Extract the [x, y] coordinate from the center of the cell holding the provided text.  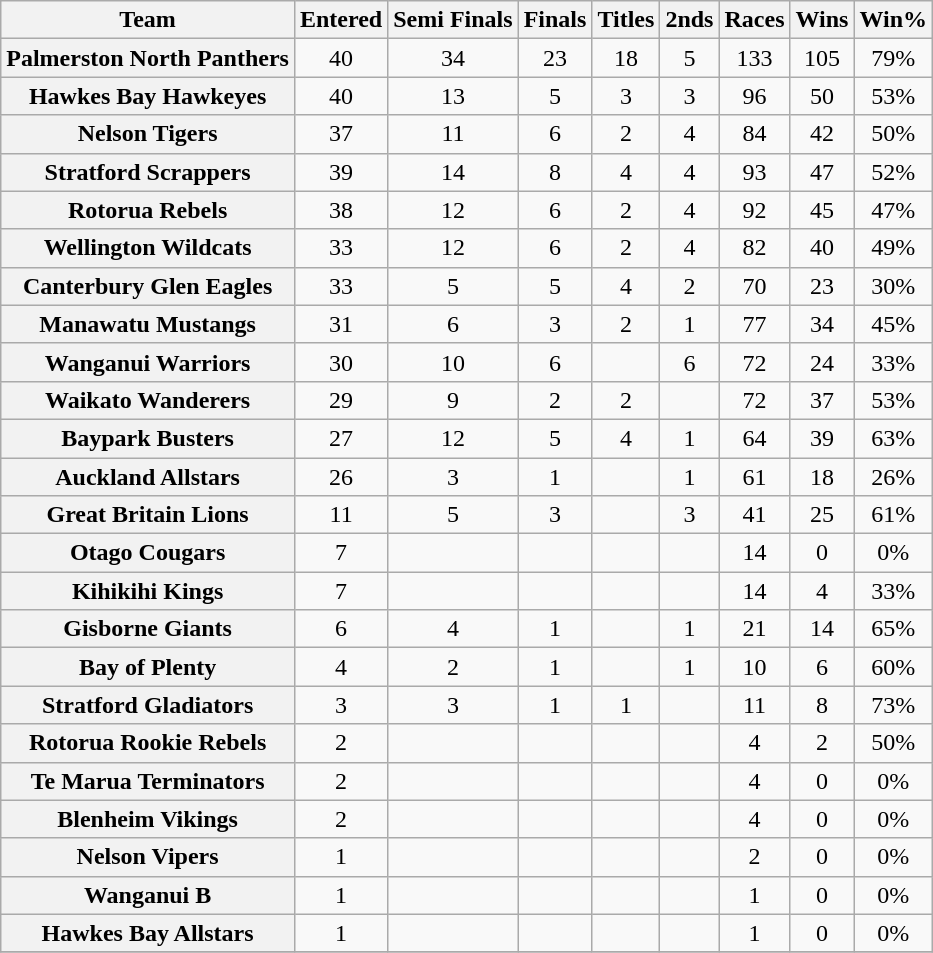
Blenheim Vikings [148, 819]
Gisborne Giants [148, 629]
77 [754, 324]
Bay of Plenty [148, 667]
2nds [690, 20]
Hawkes Bay Allstars [148, 933]
Nelson Tigers [148, 134]
38 [340, 210]
52% [894, 172]
Wanganui Warriors [148, 362]
42 [822, 134]
60% [894, 667]
41 [754, 515]
27 [340, 438]
79% [894, 58]
49% [894, 248]
61 [754, 477]
21 [754, 629]
31 [340, 324]
Hawkes Bay Hawkeyes [148, 96]
24 [822, 362]
Stratford Gladiators [148, 705]
Team [148, 20]
Waikato Wanderers [148, 400]
Auckland Allstars [148, 477]
Races [754, 20]
Canterbury Glen Eagles [148, 286]
30 [340, 362]
25 [822, 515]
Manawatu Mustangs [148, 324]
26 [340, 477]
26% [894, 477]
61% [894, 515]
93 [754, 172]
Stratford Scrappers [148, 172]
Palmerston North Panthers [148, 58]
Rotorua Rookie Rebels [148, 743]
Wins [822, 20]
65% [894, 629]
Win% [894, 20]
50 [822, 96]
Baypark Busters [148, 438]
30% [894, 286]
Titles [626, 20]
45 [822, 210]
Wellington Wildcats [148, 248]
13 [453, 96]
47% [894, 210]
63% [894, 438]
Otago Cougars [148, 553]
Great Britain Lions [148, 515]
64 [754, 438]
Rotorua Rebels [148, 210]
45% [894, 324]
133 [754, 58]
Wanganui B [148, 895]
Entered [340, 20]
29 [340, 400]
Nelson Vipers [148, 857]
Kihikihi Kings [148, 591]
Semi Finals [453, 20]
Finals [555, 20]
84 [754, 134]
73% [894, 705]
9 [453, 400]
105 [822, 58]
82 [754, 248]
47 [822, 172]
96 [754, 96]
Te Marua Terminators [148, 781]
92 [754, 210]
70 [754, 286]
